Return [X, Y] of the center of cell containing provided text 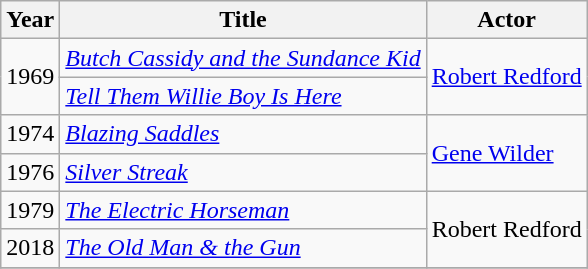
1976 [30, 172]
Actor [506, 20]
Tell Them Willie Boy Is Here [243, 96]
1979 [30, 210]
The Electric Horseman [243, 210]
Silver Streak [243, 172]
1969 [30, 77]
1974 [30, 134]
Butch Cassidy and the Sundance Kid [243, 58]
2018 [30, 248]
The Old Man & the Gun [243, 248]
Title [243, 20]
Blazing Saddles [243, 134]
Gene Wilder [506, 153]
Year [30, 20]
